Extract the [X, Y] coordinate from the center of the cell holding the provided text.  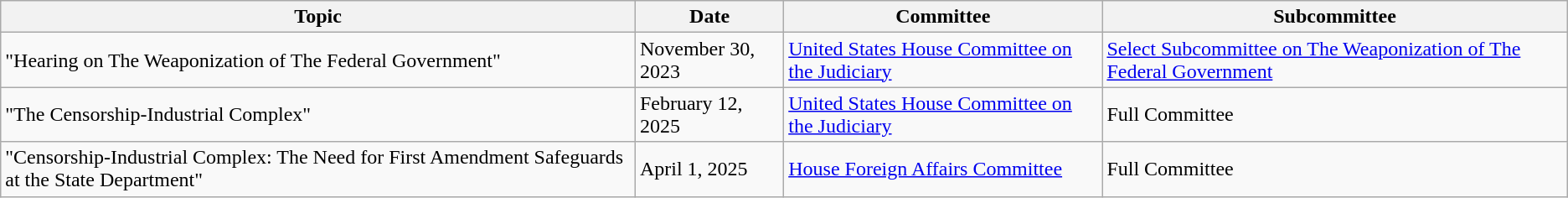
February 12, 2025 [709, 114]
Subcommittee [1335, 17]
November 30, 2023 [709, 60]
"The Censorship-Industrial Complex" [318, 114]
"Hearing on The Weaponization of The Federal Government" [318, 60]
Topic [318, 17]
"Censorship-Industrial Complex: The Need for First Amendment Safeguards at the State Department" [318, 169]
April 1, 2025 [709, 169]
House Foreign Affairs Committee [943, 169]
Committee [943, 17]
Date [709, 17]
Select Subcommittee on The Weaponization of The Federal Government [1335, 60]
